Output the [X, Y] coordinate of the center of the cell containing the given text.  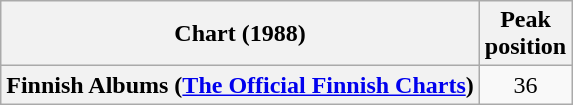
Chart (1988) [240, 34]
Peakposition [525, 34]
36 [525, 85]
Finnish Albums (The Official Finnish Charts) [240, 85]
